Search for the cell housing the specified text and yield its (X, Y) center coordinate. 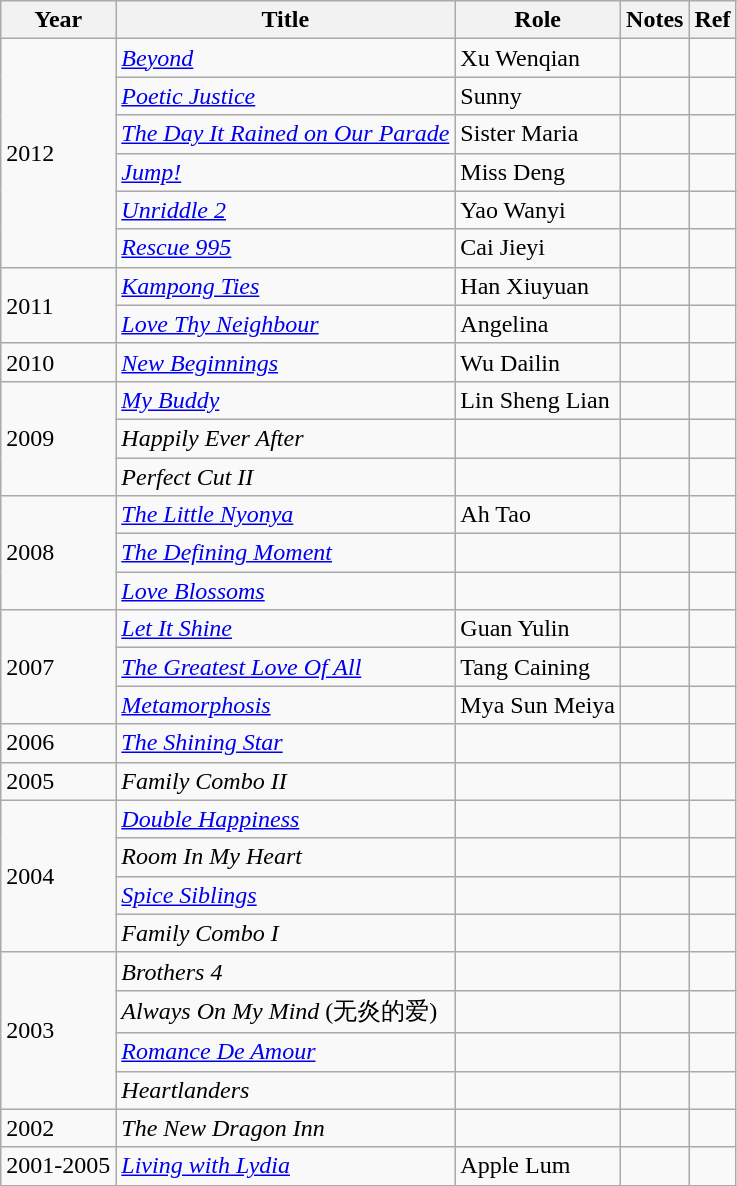
Tang Caining (538, 667)
The Greatest Love Of All (286, 667)
2008 (58, 553)
2001-2005 (58, 1166)
2003 (58, 1030)
The Shining Star (286, 743)
Lin Sheng Lian (538, 400)
Spice Siblings (286, 895)
Ah Tao (538, 515)
Family Combo I (286, 933)
Romance De Amour (286, 1052)
Miss Deng (538, 172)
Apple Lum (538, 1166)
Role (538, 20)
Poetic Justice (286, 96)
The Day It Rained on Our Parade (286, 134)
2004 (58, 876)
Title (286, 20)
2010 (58, 362)
The Little Nyonya (286, 515)
Love Blossoms (286, 591)
The New Dragon Inn (286, 1128)
Mya Sun Meiya (538, 705)
Living with Lydia (286, 1166)
Perfect Cut II (286, 477)
New Beginnings (286, 362)
Yao Wanyi (538, 210)
2011 (58, 305)
Let It Shine (286, 629)
The Defining Moment (286, 553)
2012 (58, 153)
2005 (58, 781)
Family Combo II (286, 781)
Always On My Mind (无炎的爱) (286, 1012)
Han Xiuyuan (538, 286)
Angelina (538, 324)
Year (58, 20)
Room In My Heart (286, 857)
Brothers 4 (286, 971)
Love Thy Neighbour (286, 324)
My Buddy (286, 400)
Double Happiness (286, 819)
Sister Maria (538, 134)
Xu Wenqian (538, 58)
Jump! (286, 172)
Heartlanders (286, 1090)
Happily Ever After (286, 438)
2002 (58, 1128)
Notes (655, 20)
Beyond (286, 58)
Metamorphosis (286, 705)
Kampong Ties (286, 286)
Guan Yulin (538, 629)
2007 (58, 667)
Cai Jieyi (538, 248)
Rescue 995 (286, 248)
2006 (58, 743)
Ref (712, 20)
Wu Dailin (538, 362)
2009 (58, 438)
Sunny (538, 96)
Unriddle 2 (286, 210)
